Identify which cell holds the provided text, then report its (X, Y) central coordinate. 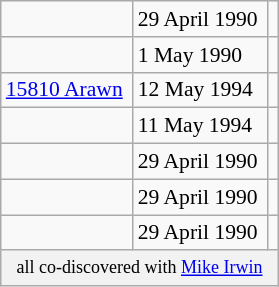
11 May 1994 (200, 126)
15810 Arawn (67, 90)
1 May 1990 (200, 55)
12 May 1994 (200, 90)
all co-discovered with Mike Irwin (140, 269)
